For the text-containing cell, return its midpoint in [X, Y] coordinate format. 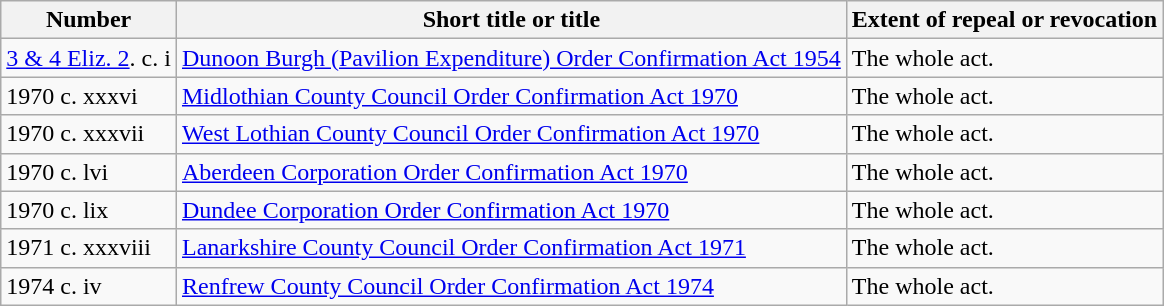
Dunoon Burgh (Pavilion Expenditure) Order Confirmation Act 1954 [511, 58]
1971 c. xxxviii [89, 248]
3 & 4 Eliz. 2. c. i [89, 58]
Aberdeen Corporation Order Confirmation Act 1970 [511, 172]
Lanarkshire County Council Order Confirmation Act 1971 [511, 248]
1970 c. xxxvii [89, 134]
1970 c. lix [89, 210]
1970 c. xxxvi [89, 96]
1974 c. iv [89, 286]
West Lothian County Council Order Confirmation Act 1970 [511, 134]
Dundee Corporation Order Confirmation Act 1970 [511, 210]
Number [89, 20]
Extent of repeal or revocation [1004, 20]
Renfrew County Council Order Confirmation Act 1974 [511, 286]
Midlothian County Council Order Confirmation Act 1970 [511, 96]
1970 c. lvi [89, 172]
Short title or title [511, 20]
